From the cell containing the given text, extract its center point as (x, y) coordinate. 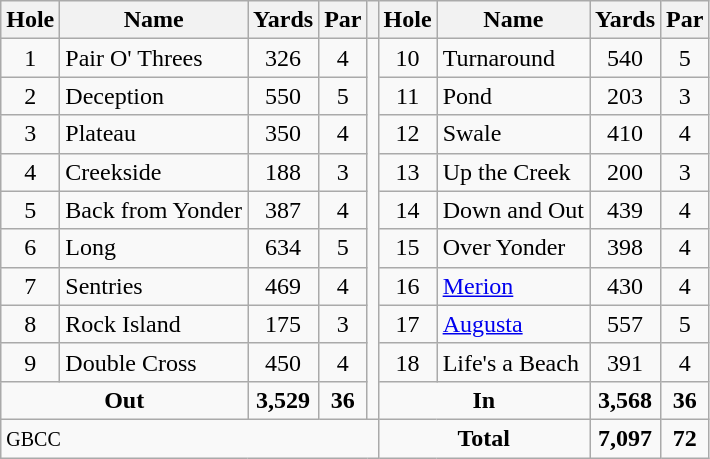
Plateau (154, 134)
2 (30, 96)
439 (626, 210)
8 (30, 324)
188 (284, 172)
1 (30, 58)
Turnaround (513, 58)
200 (626, 172)
391 (626, 362)
Total (484, 438)
12 (408, 134)
430 (626, 286)
7,097 (626, 438)
Merion (513, 286)
72 (685, 438)
Augusta (513, 324)
350 (284, 134)
Creekside (154, 172)
387 (284, 210)
17 (408, 324)
11 (408, 96)
450 (284, 362)
Rock Island (154, 324)
18 (408, 362)
In (484, 400)
175 (284, 324)
Pair O' Threes (154, 58)
Pond (513, 96)
Down and Out (513, 210)
15 (408, 248)
13 (408, 172)
14 (408, 210)
Deception (154, 96)
398 (626, 248)
6 (30, 248)
Up the Creek (513, 172)
557 (626, 324)
GBCC (190, 438)
469 (284, 286)
Double Cross (154, 362)
550 (284, 96)
Long (154, 248)
3,568 (626, 400)
10 (408, 58)
326 (284, 58)
7 (30, 286)
Sentries (154, 286)
Life's a Beach (513, 362)
16 (408, 286)
3,529 (284, 400)
Swale (513, 134)
634 (284, 248)
Back from Yonder (154, 210)
Out (124, 400)
203 (626, 96)
540 (626, 58)
9 (30, 362)
410 (626, 134)
Over Yonder (513, 248)
